Extract the [X, Y] coordinate from the center of the cell holding the provided text.  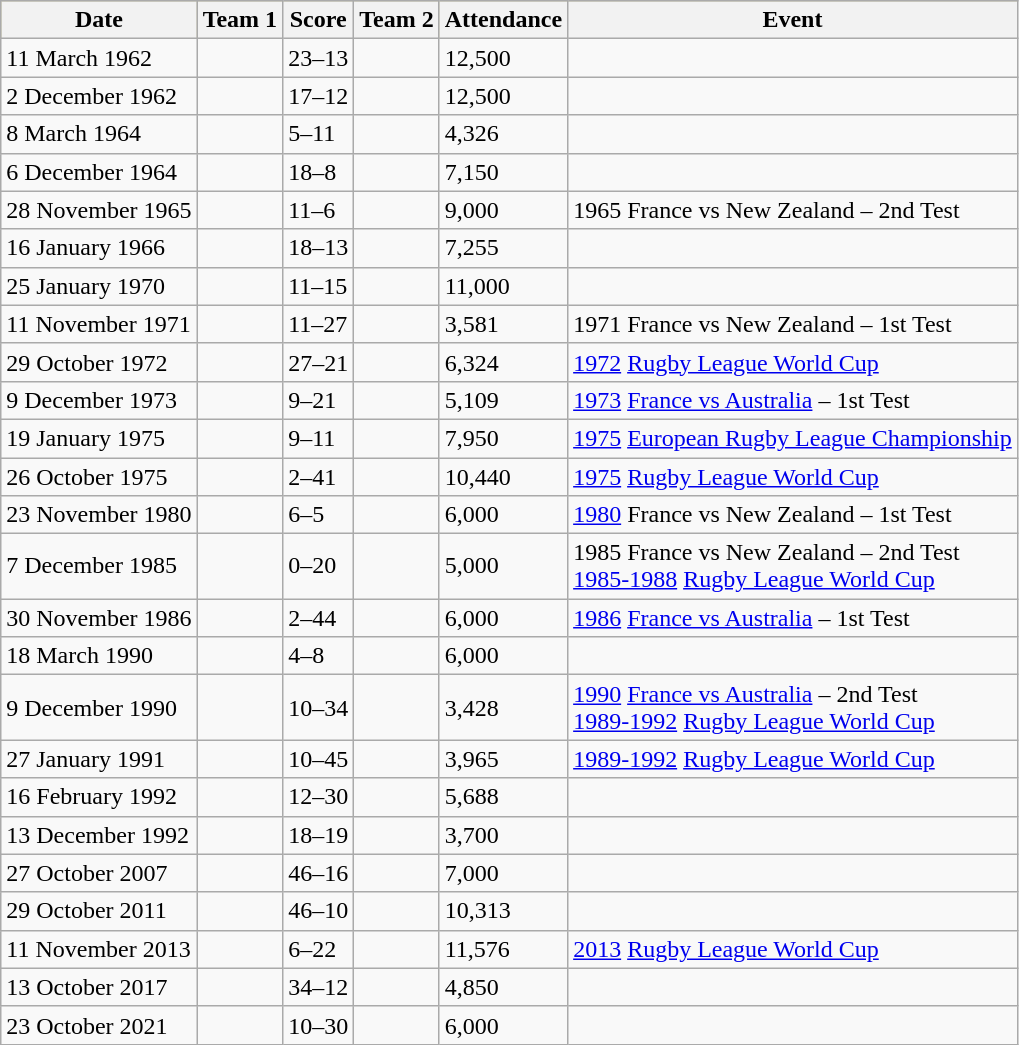
5,688 [503, 797]
1989-1992 Rugby League World Cup [793, 759]
16 January 1966 [99, 248]
9 December 1990 [99, 708]
11 November 1971 [99, 324]
11–15 [318, 286]
1986 France vs Australia – 1st Test [793, 618]
2–41 [318, 477]
18–8 [318, 172]
11 March 1962 [99, 58]
Attendance [503, 20]
6–5 [318, 515]
28 November 1965 [99, 210]
9 December 1973 [99, 400]
3,965 [503, 759]
7,255 [503, 248]
13 December 1992 [99, 835]
30 November 1986 [99, 618]
10–45 [318, 759]
27 October 2007 [99, 873]
6,324 [503, 362]
5,109 [503, 400]
26 October 1975 [99, 477]
3,581 [503, 324]
18 March 1990 [99, 656]
3,428 [503, 708]
29 October 1972 [99, 362]
10–34 [318, 708]
9–11 [318, 438]
4,850 [503, 987]
Team 1 [240, 20]
11–27 [318, 324]
34–12 [318, 987]
1975 Rugby League World Cup [793, 477]
2–44 [318, 618]
1980 France vs New Zealand – 1st Test [793, 515]
1990 France vs Australia – 2nd Test 1989-1992 Rugby League World Cup [793, 708]
7 December 1985 [99, 566]
Event [793, 20]
4,326 [503, 134]
Score [318, 20]
27 January 1991 [99, 759]
23 November 1980 [99, 515]
27–21 [318, 362]
10,313 [503, 911]
46–10 [318, 911]
23 October 2021 [99, 1025]
1972 Rugby League World Cup [793, 362]
5,000 [503, 566]
13 October 2017 [99, 987]
8 March 1964 [99, 134]
9,000 [503, 210]
11–6 [318, 210]
10,440 [503, 477]
1971 France vs New Zealand – 1st Test [793, 324]
12–30 [318, 797]
2013 Rugby League World Cup [793, 949]
5–11 [318, 134]
6–22 [318, 949]
0–20 [318, 566]
29 October 2011 [99, 911]
Date [99, 20]
17–12 [318, 96]
6 December 1964 [99, 172]
25 January 1970 [99, 286]
4–8 [318, 656]
10–30 [318, 1025]
1965 France vs New Zealand – 2nd Test [793, 210]
7,150 [503, 172]
1973 France vs Australia – 1st Test [793, 400]
11 November 2013 [99, 949]
46–16 [318, 873]
2 December 1962 [99, 96]
1975 European Rugby League Championship [793, 438]
9–21 [318, 400]
7,000 [503, 873]
18–19 [318, 835]
11,000 [503, 286]
11,576 [503, 949]
Team 2 [397, 20]
7,950 [503, 438]
16 February 1992 [99, 797]
19 January 1975 [99, 438]
1985 France vs New Zealand – 2nd Test 1985-1988 Rugby League World Cup [793, 566]
3,700 [503, 835]
18–13 [318, 248]
23–13 [318, 58]
